Pinpoint the cell where the given text exists, returning its (x, y) midpoint coordinate. 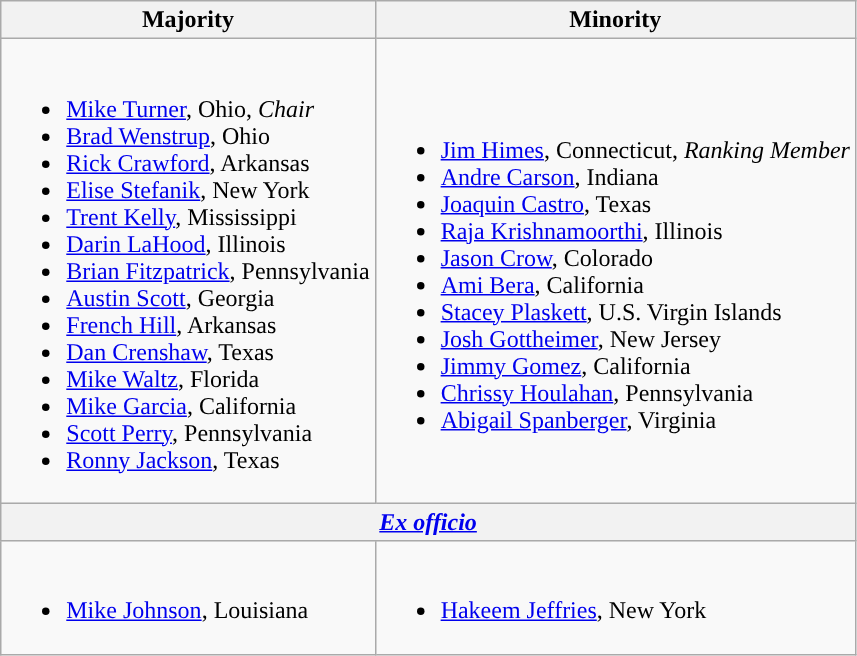
Mike Johnson, Louisiana (188, 598)
Hakeem Jeffries, New York (615, 598)
Ex officio (428, 522)
Majority (188, 20)
Minority (615, 20)
